Capture the cell that displays the provided text and extract its (X, Y) central coordinate. 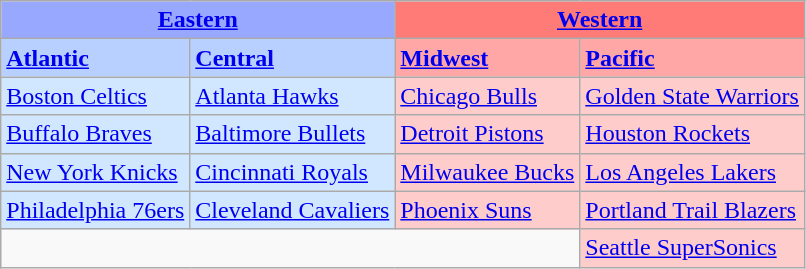
Chicago Bulls (488, 96)
Cincinnati Royals (292, 172)
Buffalo Braves (96, 134)
Western (600, 20)
Atlanta Hawks (292, 96)
Golden State Warriors (692, 96)
Seattle SuperSonics (692, 248)
Boston Celtics (96, 96)
Detroit Pistons (488, 134)
Milwaukee Bucks (488, 172)
Houston Rockets (692, 134)
Los Angeles Lakers (692, 172)
Atlantic (96, 58)
Pacific (692, 58)
Central (292, 58)
Portland Trail Blazers (692, 210)
Philadelphia 76ers (96, 210)
Midwest (488, 58)
Baltimore Bullets (292, 134)
Eastern (198, 20)
Phoenix Suns (488, 210)
New York Knicks (96, 172)
Cleveland Cavaliers (292, 210)
